Provide the (X, Y) coordinate of the cell's center where the given text is located.  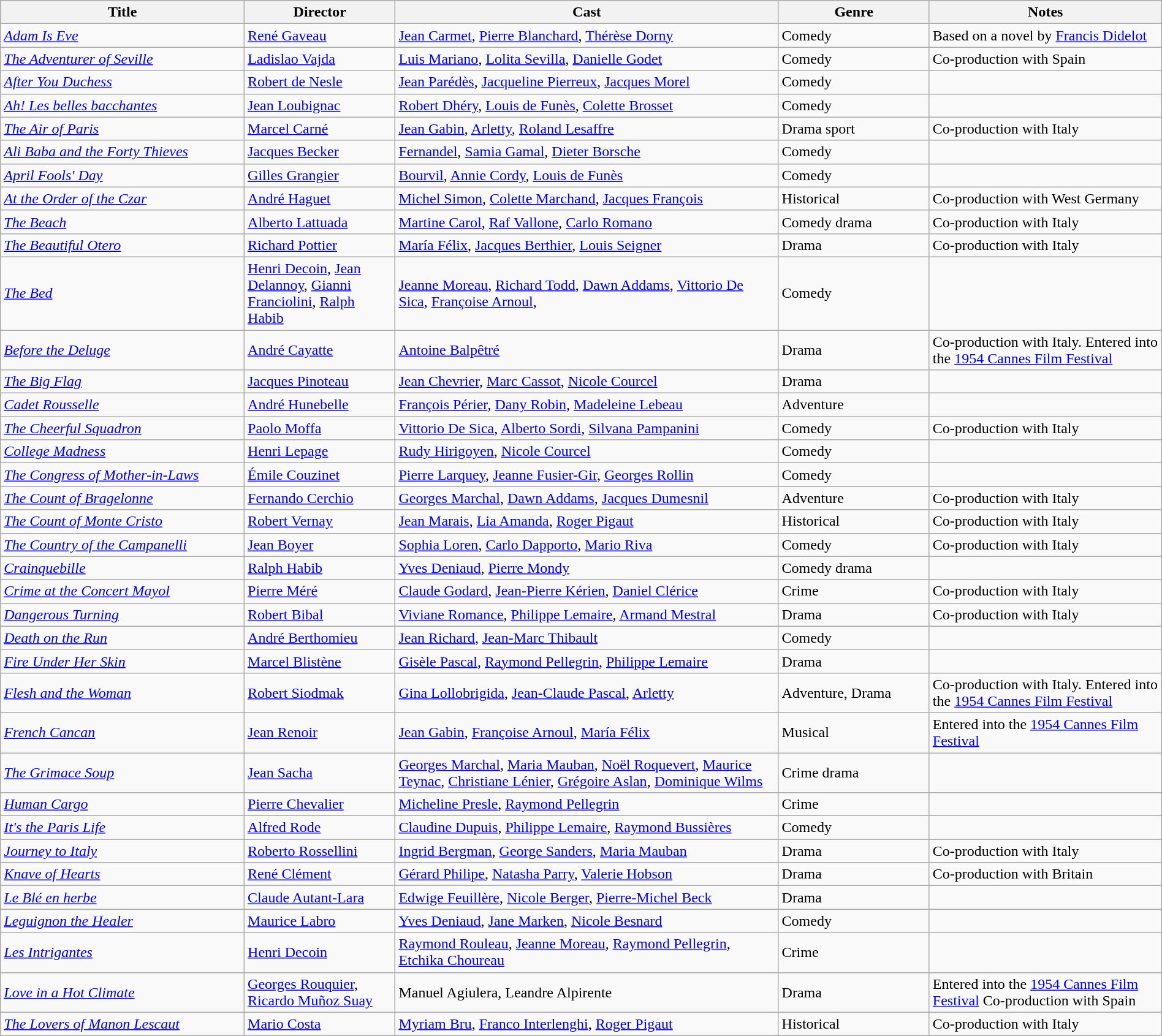
Co-production with Spain (1046, 59)
Ladislao Vajda (320, 59)
Jeanne Moreau, Richard Todd, Dawn Addams, Vittorio De Sica, Françoise Arnoul, (587, 293)
Crime drama (854, 772)
Richard Pottier (320, 245)
André Hunebelle (320, 405)
Human Cargo (123, 804)
Jean Renoir (320, 733)
María Félix, Jacques Berthier, Louis Seigner (587, 245)
Pierre Méré (320, 591)
Jacques Becker (320, 152)
The Lovers of Manon Lescaut (123, 1024)
The Air of Paris (123, 129)
Crime at the Concert Mayol (123, 591)
André Cayatte (320, 349)
Marcel Blistène (320, 661)
Yves Deniaud, Jane Marken, Nicole Besnard (587, 921)
The Country of the Campanelli (123, 545)
Fire Under Her Skin (123, 661)
Jean Chevrier, Marc Cassot, Nicole Courcel (587, 382)
The Adventurer of Seville (123, 59)
The Count of Monte Cristo (123, 521)
Jean Loubignac (320, 105)
Flesh and the Woman (123, 692)
The Beautiful Otero (123, 245)
Robert Bibal (320, 614)
Title (123, 12)
Jean Gabin, Françoise Arnoul, María Félix (587, 733)
Antoine Balpêtré (587, 349)
The Beach (123, 222)
Ali Baba and the Forty Thieves (123, 152)
Jean Marais, Lia Amanda, Roger Pigaut (587, 521)
François Périer, Dany Robin, Madeleine Lebeau (587, 405)
Edwige Feuillère, Nicole Berger, Pierre-Michel Beck (587, 898)
Jacques Pinoteau (320, 382)
Before the Deluge (123, 349)
Jean Richard, Jean-Marc Thibault (587, 638)
Mario Costa (320, 1024)
Georges Marchal, Dawn Addams, Jacques Dumesnil (587, 498)
Le Blé en herbe (123, 898)
Georges Rouquier, Ricardo Muñoz Suay (320, 993)
Rudy Hirigoyen, Nicole Courcel (587, 452)
The Big Flag (123, 382)
Alfred Rode (320, 828)
Martine Carol, Raf Vallone, Carlo Romano (587, 222)
Raymond Rouleau, Jeanne Moreau, Raymond Pellegrin, Etchika Choureau (587, 952)
April Fools' Day (123, 175)
Ralph Habib (320, 568)
Entered into the 1954 Cannes Film Festival Co-production with Spain (1046, 993)
Fernandel, Samia Gamal, Dieter Borsche (587, 152)
Pierre Chevalier (320, 804)
Adventure, Drama (854, 692)
Leguignon the Healer (123, 921)
Vittorio De Sica, Alberto Sordi, Silvana Pampanini (587, 428)
The Congress of Mother-in-Laws (123, 475)
French Cancan (123, 733)
Co-production with West Germany (1046, 199)
Georges Marchal, Maria Mauban, Noël Roquevert, Maurice Teynac, Christiane Lénier, Grégoire Aslan, Dominique Wilms (587, 772)
Roberto Rossellini (320, 851)
Death on the Run (123, 638)
Les Intrigantes (123, 952)
Cadet Rousselle (123, 405)
Musical (854, 733)
Gisèle Pascal, Raymond Pellegrin, Philippe Lemaire (587, 661)
Co-production with Britain (1046, 874)
Genre (854, 12)
Claudine Dupuis, Philippe Lemaire, Raymond Bussières (587, 828)
Crainquebille (123, 568)
Henri Decoin (320, 952)
Micheline Presle, Raymond Pellegrin (587, 804)
The Grimace Soup (123, 772)
Gérard Philipe, Natasha Parry, Valerie Hobson (587, 874)
Luis Mariano, Lolita Sevilla, Danielle Godet (587, 59)
Jean Carmet, Pierre Blanchard, Thérèse Dorny (587, 36)
Manuel Agiulera, Leandre Alpirente (587, 993)
Gina Lollobrigida, Jean-Claude Pascal, Arletty (587, 692)
At the Order of the Czar (123, 199)
René Gaveau (320, 36)
Henri Lepage (320, 452)
Jean Parédès, Jacqueline Pierreux, Jacques Morel (587, 82)
Fernando Cerchio (320, 498)
Émile Couzinet (320, 475)
The Count of Bragelonne (123, 498)
Marcel Carné (320, 129)
Knave of Hearts (123, 874)
The Cheerful Squadron (123, 428)
Robert de Nesle (320, 82)
Adam Is Eve (123, 36)
Notes (1046, 12)
René Clément (320, 874)
Myriam Bru, Franco Interlenghi, Roger Pigaut (587, 1024)
Sophia Loren, Carlo Dapporto, Mario Riva (587, 545)
Jean Boyer (320, 545)
Yves Deniaud, Pierre Mondy (587, 568)
Robert Vernay (320, 521)
Claude Godard, Jean-Pierre Kérien, Daniel Clérice (587, 591)
Love in a Hot Climate (123, 993)
College Madness (123, 452)
Maurice Labro (320, 921)
Ingrid Bergman, George Sanders, Maria Mauban (587, 851)
André Haguet (320, 199)
Jean Sacha (320, 772)
The Bed (123, 293)
Robert Siodmak (320, 692)
Henri Decoin, Jean Delannoy, Gianni Franciolini, Ralph Habib (320, 293)
Bourvil, Annie Cordy, Louis de Funès (587, 175)
Alberto Lattuada (320, 222)
Viviane Romance, Philippe Lemaire, Armand Mestral (587, 614)
Claude Autant-Lara (320, 898)
Ah! Les belles bacchantes (123, 105)
Cast (587, 12)
Dangerous Turning (123, 614)
Based on a novel by Francis Didelot (1046, 36)
Director (320, 12)
After You Duchess (123, 82)
Robert Dhéry, Louis de Funès, Colette Brosset (587, 105)
André Berthomieu (320, 638)
Michel Simon, Colette Marchand, Jacques François (587, 199)
Pierre Larquey, Jeanne Fusier-Gir, Georges Rollin (587, 475)
Journey to Italy (123, 851)
Gilles Grangier (320, 175)
Paolo Moffa (320, 428)
Entered into the 1954 Cannes Film Festival (1046, 733)
Drama sport (854, 129)
Jean Gabin, Arletty, Roland Lesaffre (587, 129)
It's the Paris Life (123, 828)
